From the cell containing the given text, extract its center point as (x, y) coordinate. 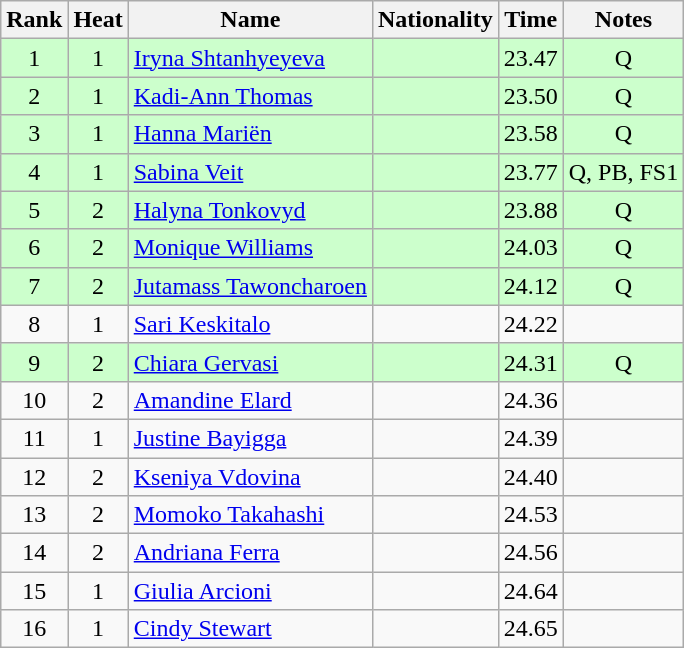
24.40 (530, 477)
Sabina Veit (250, 172)
Name (250, 20)
Justine Bayigga (250, 438)
23.50 (530, 96)
7 (34, 286)
8 (34, 324)
6 (34, 248)
Jutamass Tawoncharoen (250, 286)
Cindy Stewart (250, 629)
Chiara Gervasi (250, 362)
11 (34, 438)
24.53 (530, 515)
Monique Williams (250, 248)
23.77 (530, 172)
23.88 (530, 210)
Kseniya Vdovina (250, 477)
24.65 (530, 629)
Giulia Arcioni (250, 591)
3 (34, 134)
Kadi-Ann Thomas (250, 96)
23.47 (530, 58)
Time (530, 20)
Iryna Shtanhyeyeva (250, 58)
Sari Keskitalo (250, 324)
13 (34, 515)
14 (34, 553)
Halyna Tonkovyd (250, 210)
Heat (98, 20)
Momoko Takahashi (250, 515)
24.22 (530, 324)
Rank (34, 20)
Amandine Elard (250, 400)
24.56 (530, 553)
Q, PB, FS1 (623, 172)
Nationality (435, 20)
9 (34, 362)
16 (34, 629)
4 (34, 172)
15 (34, 591)
Hanna Mariën (250, 134)
12 (34, 477)
Andriana Ferra (250, 553)
24.31 (530, 362)
24.39 (530, 438)
24.03 (530, 248)
24.12 (530, 286)
10 (34, 400)
5 (34, 210)
23.58 (530, 134)
24.36 (530, 400)
24.64 (530, 591)
Notes (623, 20)
